Pinpoint the cell where the given text exists, returning its (X, Y) midpoint coordinate. 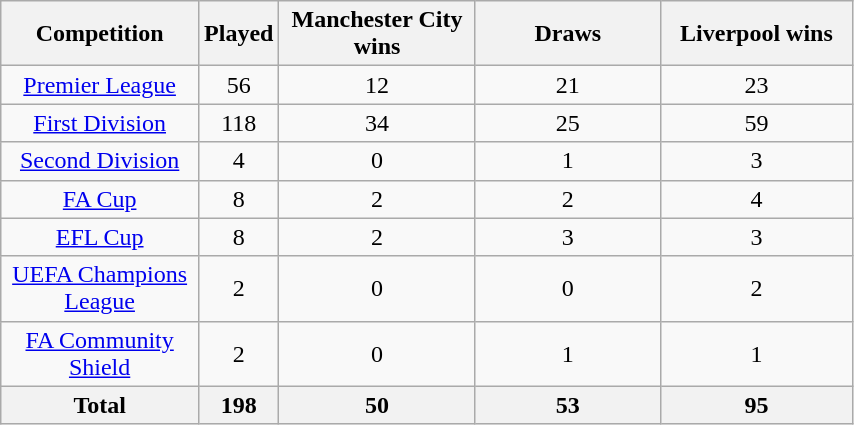
59 (756, 123)
FA Cup (100, 199)
Manchester City wins (377, 34)
Total (100, 405)
25 (568, 123)
95 (756, 405)
Draws (568, 34)
EFL Cup (100, 237)
50 (377, 405)
12 (377, 85)
23 (756, 85)
Played (239, 34)
53 (568, 405)
UEFA Champions League (100, 288)
118 (239, 123)
56 (239, 85)
FA Community Shield (100, 354)
198 (239, 405)
Competition (100, 34)
First Division (100, 123)
Premier League (100, 85)
34 (377, 123)
Liverpool wins (756, 34)
Second Division (100, 161)
21 (568, 85)
